Extract the (X, Y) coordinate from the center of the cell holding the provided text.  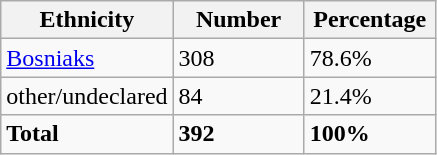
Bosniaks (87, 58)
308 (238, 58)
Total (87, 134)
84 (238, 96)
78.6% (370, 58)
other/undeclared (87, 96)
21.4% (370, 96)
Number (238, 20)
Ethnicity (87, 20)
Percentage (370, 20)
100% (370, 134)
392 (238, 134)
